Determine the [X, Y] coordinate at the center of the cell enclosing the given text.  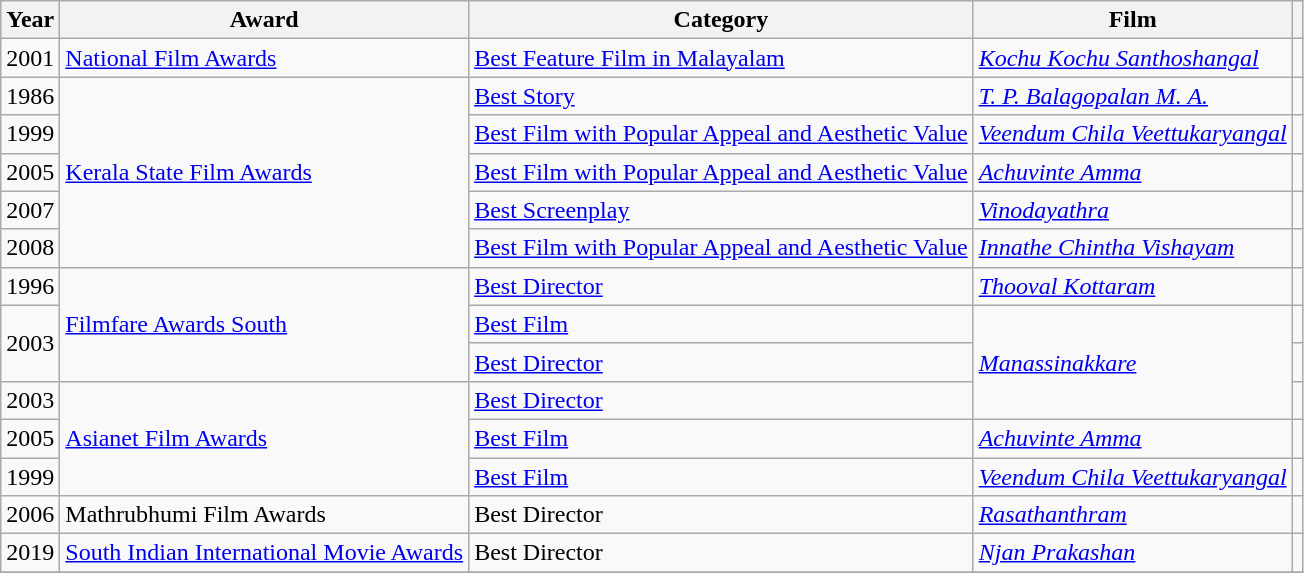
2006 [30, 515]
Film [1132, 20]
Manassinakkare [1132, 362]
South Indian International Movie Awards [264, 553]
Asianet Film Awards [264, 438]
2007 [30, 210]
Kerala State Film Awards [264, 172]
Filmfare Awards South [264, 324]
2001 [30, 58]
Best Screenplay [722, 210]
Rasathanthram [1132, 515]
Year [30, 20]
Thooval Kottaram [1132, 286]
1986 [30, 96]
Vinodayathra [1132, 210]
Award [264, 20]
Best Story [722, 96]
Mathrubhumi Film Awards [264, 515]
1996 [30, 286]
Njan Prakashan [1132, 553]
Category [722, 20]
T. P. Balagopalan M. A. [1132, 96]
National Film Awards [264, 58]
Best Feature Film in Malayalam [722, 58]
Kochu Kochu Santhoshangal [1132, 58]
2008 [30, 248]
2019 [30, 553]
Innathe Chintha Vishayam [1132, 248]
